Return the [x, y] coordinate for the center point of the cell that contains the specified text.  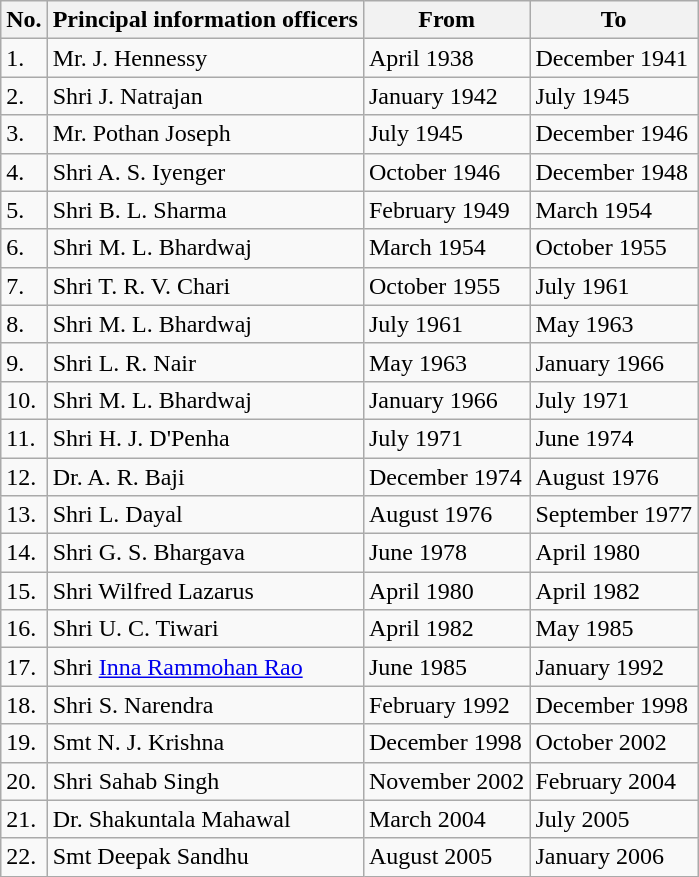
Shri U. C. Tiwari [205, 629]
1. [24, 58]
Shri B. L. Sharma [205, 210]
Shri L. R. Nair [205, 362]
11. [24, 438]
Shri G. S. Bhargava [205, 553]
Shri Inna Rammohan Rao [205, 667]
19. [24, 743]
3. [24, 134]
Dr. A. R. Baji [205, 477]
June 1978 [446, 553]
September 1977 [614, 515]
Smt Deepak Sandhu [205, 857]
Mr. J. Hennessy [205, 58]
December 1948 [614, 172]
January 2006 [614, 857]
7. [24, 286]
January 1942 [446, 96]
Dr. Shakuntala Mahawal [205, 819]
Shri L. Dayal [205, 515]
No. [24, 20]
Shri J. Natrajan [205, 96]
October 2002 [614, 743]
Shri A. S. Iyenger [205, 172]
2. [24, 96]
Shri S. Narendra [205, 705]
Shri T. R. V. Chari [205, 286]
8. [24, 324]
May 1985 [614, 629]
Shri H. J. D'Penha [205, 438]
12. [24, 477]
February 1992 [446, 705]
July 2005 [614, 819]
October 1946 [446, 172]
Shri Sahab Singh [205, 781]
21. [24, 819]
4. [24, 172]
April 1938 [446, 58]
14. [24, 553]
December 1941 [614, 58]
From [446, 20]
22. [24, 857]
Shri Wilfred Lazarus [205, 591]
June 1974 [614, 438]
To [614, 20]
December 1946 [614, 134]
August 2005 [446, 857]
February 1949 [446, 210]
December 1974 [446, 477]
June 1985 [446, 667]
15. [24, 591]
17. [24, 667]
Principal information officers [205, 20]
13. [24, 515]
January 1992 [614, 667]
20. [24, 781]
9. [24, 362]
6. [24, 248]
Smt N. J. Krishna [205, 743]
November 2002 [446, 781]
5. [24, 210]
10. [24, 400]
18. [24, 705]
Mr. Pothan Joseph [205, 134]
March 2004 [446, 819]
February 2004 [614, 781]
16. [24, 629]
